Determine the (X, Y) coordinate at the center of the cell enclosing the given text.  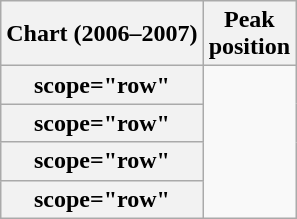
Chart (2006–2007) (102, 34)
Peakposition (249, 34)
